For the text-containing cell, return its midpoint in [X, Y] coordinate format. 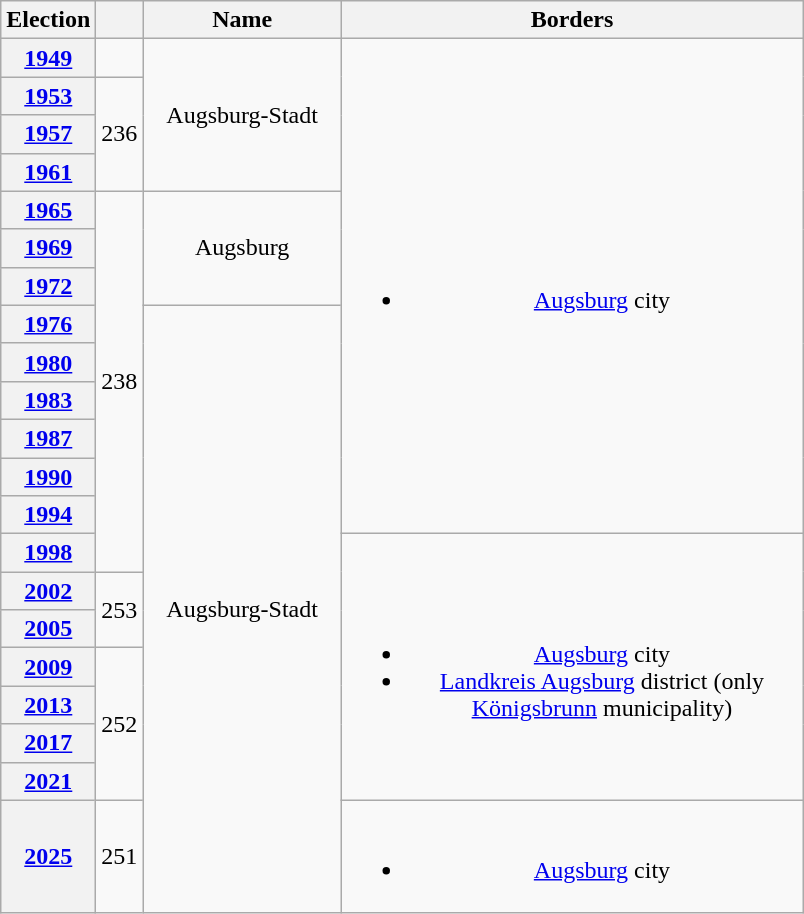
1969 [48, 248]
1957 [48, 134]
236 [120, 134]
Augsburg cityLandkreis Augsburg district (only Königsbrunn municipality) [572, 667]
2009 [48, 667]
2013 [48, 705]
252 [120, 724]
Augsburg [242, 248]
1972 [48, 286]
1949 [48, 58]
1994 [48, 515]
1961 [48, 172]
2025 [48, 856]
1953 [48, 96]
238 [120, 382]
2017 [48, 743]
Name [242, 20]
1983 [48, 400]
1998 [48, 553]
251 [120, 856]
Borders [572, 20]
1965 [48, 210]
1976 [48, 324]
253 [120, 610]
1980 [48, 362]
Election [48, 20]
2002 [48, 591]
2005 [48, 629]
1987 [48, 438]
1990 [48, 477]
2021 [48, 781]
